Detect which cell encompasses the target text, then output its [X, Y] center coordinate. 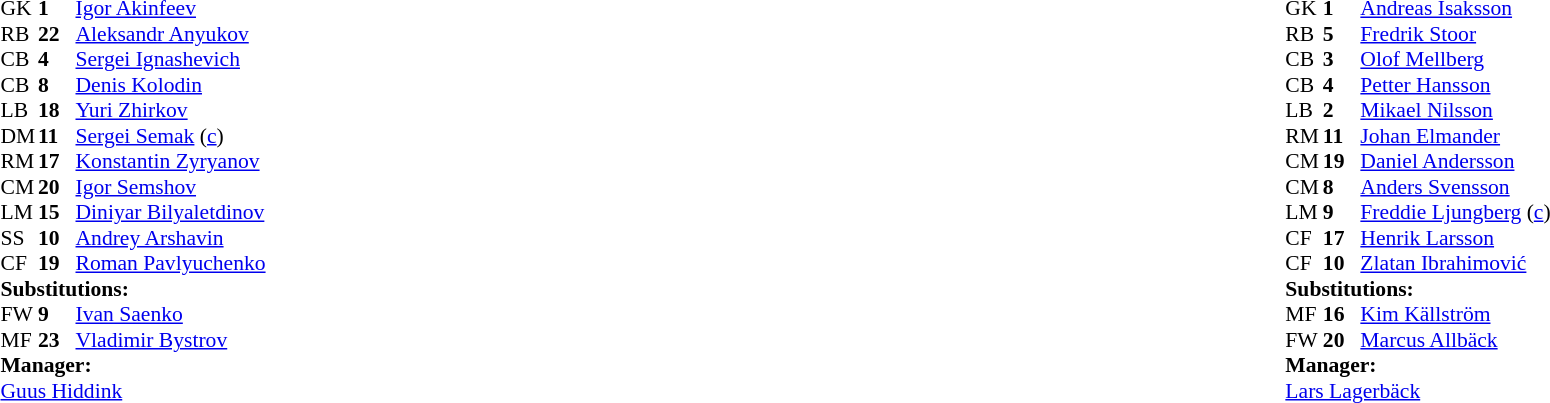
Ivan Saenko [171, 315]
23 [57, 340]
15 [57, 213]
Sergei Semak (c) [171, 136]
Andrey Arshavin [171, 238]
2 [1342, 111]
Daniel Andersson [1455, 161]
Olof Mellberg [1455, 59]
Sergei Ignashevich [171, 59]
Igor Semshov [171, 187]
16 [1342, 315]
22 [57, 34]
5 [1342, 34]
Kim Källström [1455, 315]
Yuri Zhirkov [171, 111]
Anders Svensson [1455, 187]
Aleksandr Anyukov [171, 34]
Diniyar Bilyaletdinov [171, 213]
18 [57, 111]
Denis Kolodin [171, 85]
DM [19, 136]
3 [1342, 59]
Fredrik Stoor [1455, 34]
Petter Hansson [1455, 85]
Vladimir Bystrov [171, 340]
SS [19, 238]
Roman Pavlyuchenko [171, 263]
Mikael Nilsson [1455, 111]
Johan Elmander [1455, 136]
Marcus Allbäck [1455, 340]
Konstantin Zyryanov [171, 161]
Zlatan Ibrahimović [1455, 263]
Freddie Ljungberg (c) [1455, 213]
Henrik Larsson [1455, 238]
